For the text-containing cell, return its midpoint in (x, y) coordinate format. 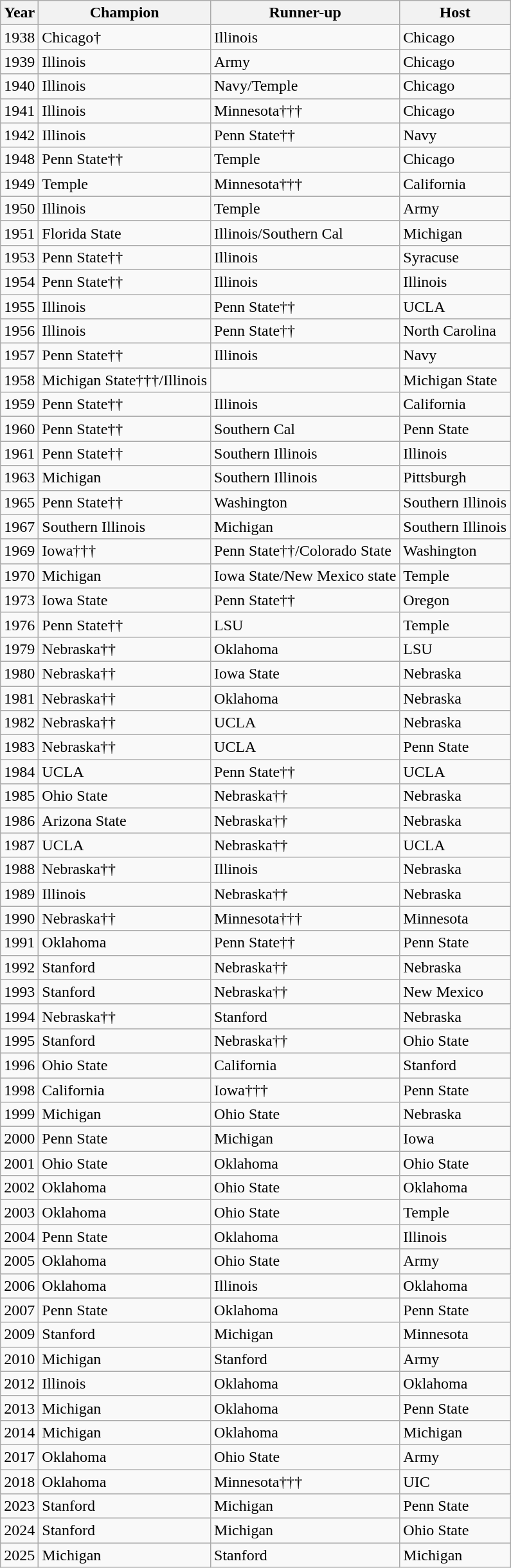
1982 (19, 723)
2001 (19, 1163)
1991 (19, 943)
1940 (19, 86)
1956 (19, 331)
1954 (19, 282)
1976 (19, 624)
1948 (19, 160)
New Mexico (455, 992)
1970 (19, 576)
1963 (19, 478)
1969 (19, 551)
Michigan State (455, 380)
2013 (19, 1408)
2005 (19, 1261)
1983 (19, 747)
1985 (19, 796)
2014 (19, 1432)
Penn State††/Colorado State (305, 551)
Host (455, 13)
2017 (19, 1457)
North Carolina (455, 331)
1994 (19, 1016)
2012 (19, 1383)
Arizona State (125, 821)
2009 (19, 1335)
1951 (19, 233)
2007 (19, 1310)
2006 (19, 1286)
1993 (19, 992)
1984 (19, 772)
Michigan State†††/Illinois (125, 380)
Navy/Temple (305, 86)
1999 (19, 1115)
Southern Cal (305, 429)
1987 (19, 845)
1949 (19, 184)
1942 (19, 135)
1939 (19, 62)
Runner-up (305, 13)
1980 (19, 673)
1992 (19, 967)
1996 (19, 1065)
1995 (19, 1041)
Iowa (455, 1139)
Iowa State/New Mexico state (305, 576)
2010 (19, 1359)
Florida State (125, 233)
1988 (19, 870)
Year (19, 13)
1938 (19, 37)
1967 (19, 527)
Oregon (455, 600)
Champion (125, 13)
1958 (19, 380)
1986 (19, 821)
Pittsburgh (455, 478)
1965 (19, 502)
2018 (19, 1481)
Chicago† (125, 37)
1961 (19, 453)
1979 (19, 649)
2003 (19, 1212)
1989 (19, 894)
2024 (19, 1531)
1955 (19, 307)
1960 (19, 429)
1973 (19, 600)
1981 (19, 698)
2004 (19, 1237)
1957 (19, 356)
Illinois/Southern Cal (305, 233)
2025 (19, 1555)
2000 (19, 1139)
1941 (19, 111)
2002 (19, 1188)
UIC (455, 1481)
Syracuse (455, 257)
1950 (19, 208)
2023 (19, 1506)
1998 (19, 1090)
1990 (19, 918)
1953 (19, 257)
1959 (19, 405)
